For the text-containing cell, return its midpoint in (X, Y) coordinate format. 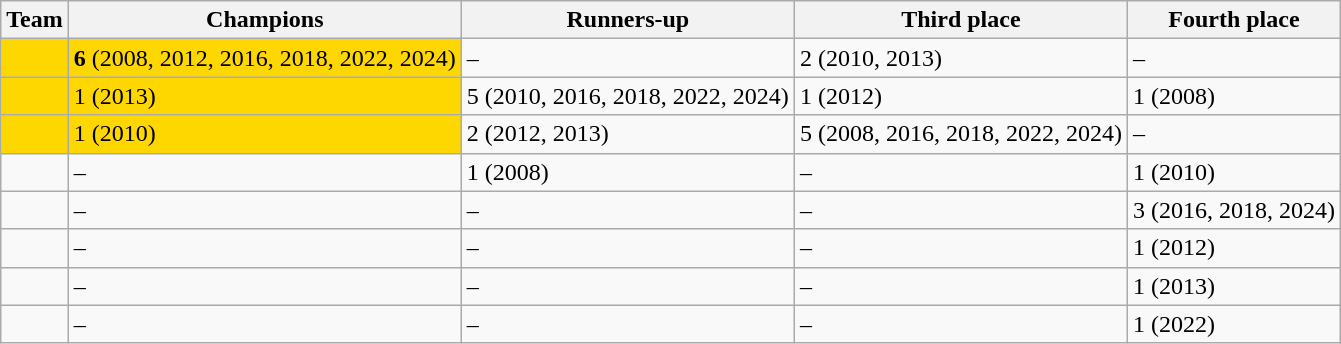
Fourth place (1234, 20)
2 (2010, 2013) (960, 58)
6 (2008, 2012, 2016, 2018, 2022, 2024) (264, 58)
Third place (960, 20)
1 (2022) (1234, 324)
3 (2016, 2018, 2024) (1234, 210)
Champions (264, 20)
Team (35, 20)
5 (2010, 2016, 2018, 2022, 2024) (628, 96)
2 (2012, 2013) (628, 134)
5 (2008, 2016, 2018, 2022, 2024) (960, 134)
Runners-up (628, 20)
